From the cell containing the given text, extract its center point as (x, y) coordinate. 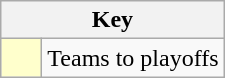
Teams to playoffs (133, 58)
Key (112, 20)
